Detect which cell encompasses the target text, then output its [X, Y] center coordinate. 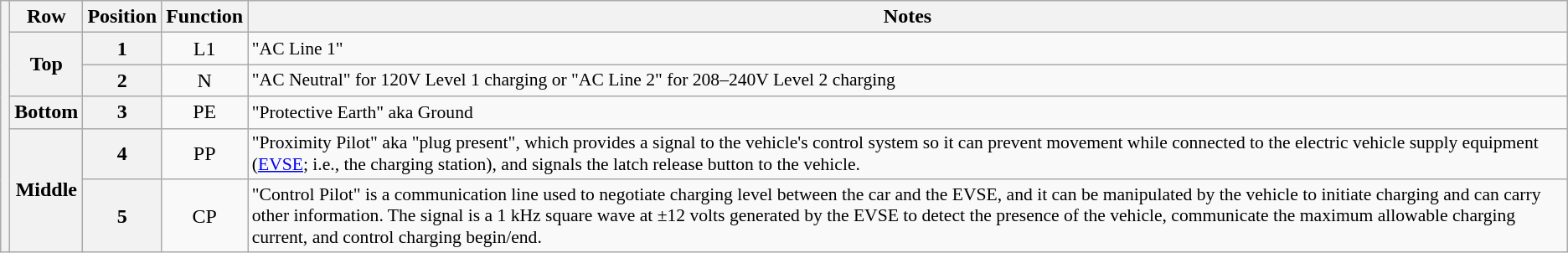
"Protective Earth" aka Ground [908, 112]
Row [47, 17]
3 [122, 112]
Function [204, 17]
"AC Line 1" [908, 49]
N [204, 80]
Bottom [47, 112]
1 [122, 49]
Top [47, 65]
L1 [204, 49]
Middle [47, 190]
4 [122, 154]
5 [122, 216]
"AC Neutral" for 120V Level 1 charging or "AC Line 2" for 208–240V Level 2 charging [908, 80]
CP [204, 216]
PE [204, 112]
2 [122, 80]
Notes [908, 17]
PP [204, 154]
Position [122, 17]
